Pinpoint the cell where the given text exists, returning its (X, Y) midpoint coordinate. 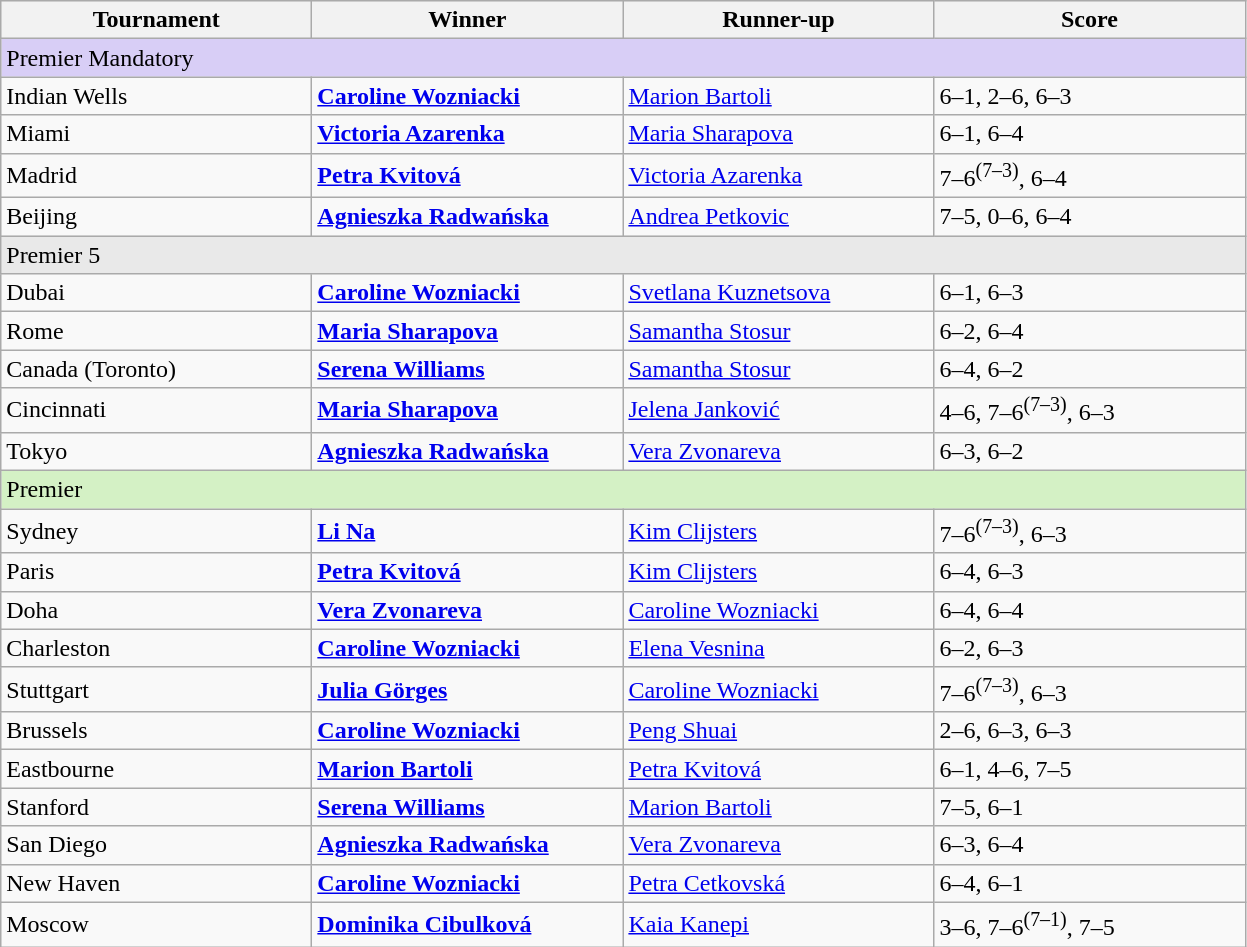
7–5, 6–1 (1090, 807)
Dominika Cibulková (468, 924)
Moscow (156, 924)
Indian Wells (156, 96)
Elena Vesnina (778, 648)
Eastbourne (156, 769)
6–1, 6–3 (1090, 293)
Beijing (156, 217)
Premier Mandatory (623, 58)
Jelena Janković (778, 410)
San Diego (156, 845)
Canada (Toronto) (156, 369)
4–6, 7–6(7–3), 6–3 (1090, 410)
Winner (468, 20)
Cincinnati (156, 410)
New Haven (156, 883)
7–5, 0–6, 6–4 (1090, 217)
Li Na (468, 532)
6–1, 6–4 (1090, 134)
Sydney (156, 532)
6–1, 2–6, 6–3 (1090, 96)
Tokyo (156, 451)
Brussels (156, 731)
Runner-up (778, 20)
Miami (156, 134)
Doha (156, 610)
Paris (156, 572)
6–1, 4–6, 7–5 (1090, 769)
Andrea Petkovic (778, 217)
6–4, 6–3 (1090, 572)
Petra Cetkovská (778, 883)
Tournament (156, 20)
7–6(7–3), 6–4 (1090, 176)
Rome (156, 331)
Score (1090, 20)
Stuttgart (156, 690)
3–6, 7–6(7–1), 7–5 (1090, 924)
2–6, 6–3, 6–3 (1090, 731)
6–4, 6–4 (1090, 610)
Julia Görges (468, 690)
6–3, 6–2 (1090, 451)
Charleston (156, 648)
Dubai (156, 293)
6–2, 6–3 (1090, 648)
Premier (623, 489)
6–3, 6–4 (1090, 845)
Svetlana Kuznetsova (778, 293)
Stanford (156, 807)
6–4, 6–1 (1090, 883)
6–4, 6–2 (1090, 369)
6–2, 6–4 (1090, 331)
Madrid (156, 176)
Premier 5 (623, 255)
Peng Shuai (778, 731)
Kaia Kanepi (778, 924)
